Provide the [x, y] coordinate of the cell's center where the given text is located.  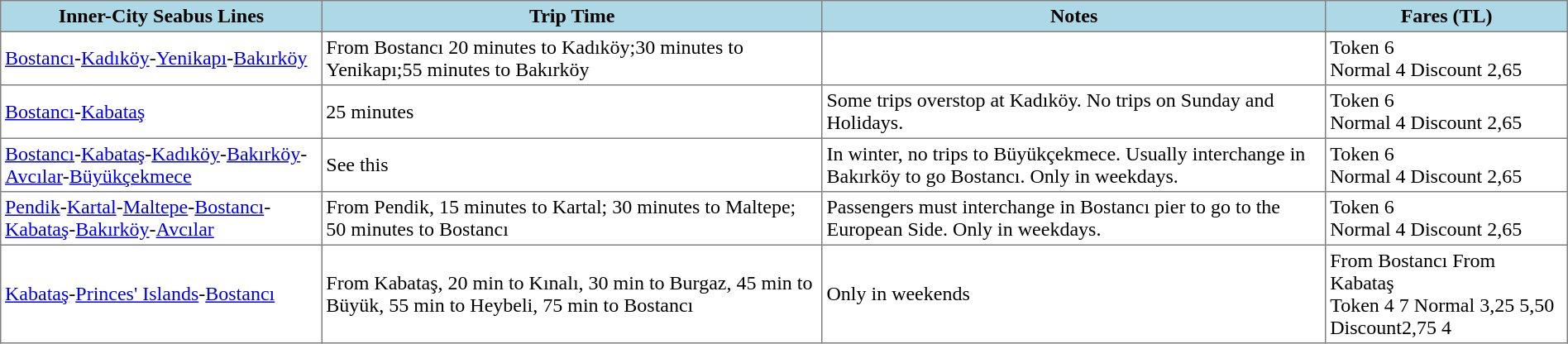
From Bostancı From KabataşToken 4 7 Normal 3,25 5,50 Discount2,75 4 [1446, 294]
Bostancı-Kadıköy-Yenikapı-Bakırköy [161, 58]
From Bostancı 20 minutes to Kadıköy;30 minutes to Yenikapı;55 minutes to Bakırköy [572, 58]
Trip Time [572, 17]
Kabataş-Princes' Islands-Bostancı [161, 294]
Passengers must interchange in Bostancı pier to go to the European Side. Only in weekdays. [1073, 218]
25 minutes [572, 112]
Some trips overstop at Kadıköy. No trips on Sunday and Holidays. [1073, 112]
Pendik-Kartal-Maltepe-Bostancı-Kabataş-Bakırköy-Avcılar [161, 218]
In winter, no trips to Büyükçekmece. Usually interchange in Bakırköy to go Bostancı. Only in weekdays. [1073, 165]
Bostancı-Kabataş-Kadıköy-Bakırköy-Avcılar-Büyükçekmece [161, 165]
See this [572, 165]
Notes [1073, 17]
Inner-City Seabus Lines [161, 17]
Fares (TL) [1446, 17]
Only in weekends [1073, 294]
From Kabataş, 20 min to Kınalı, 30 min to Burgaz, 45 min to Büyük, 55 min to Heybeli, 75 min to Bostancı [572, 294]
Bostancı-Kabataş [161, 112]
From Pendik, 15 minutes to Kartal; 30 minutes to Maltepe; 50 minutes to Bostancı [572, 218]
